Pinpoint the cell where the given text exists, returning its [X, Y] midpoint coordinate. 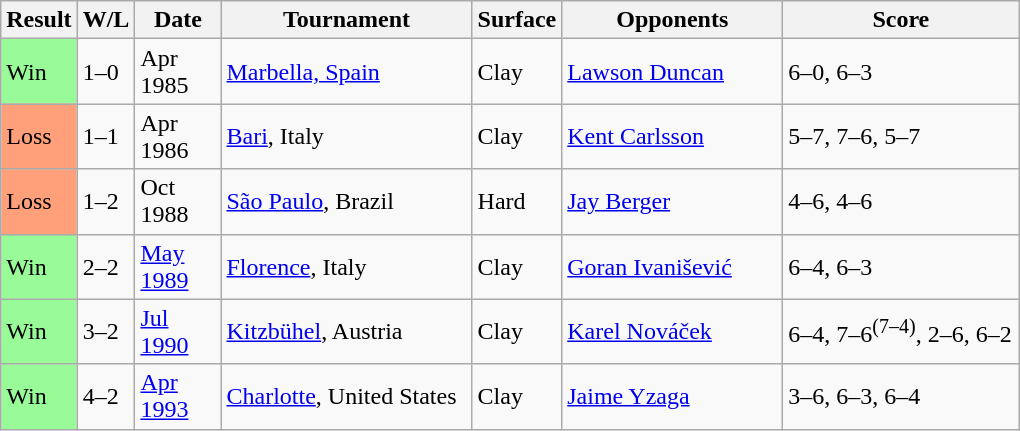
Apr 1985 [178, 72]
Opponents [672, 20]
Apr 1986 [178, 136]
1–2 [106, 202]
Lawson Duncan [672, 72]
Surface [517, 20]
1–0 [106, 72]
6–4, 7–6(7–4), 2–6, 6–2 [901, 332]
Bari, Italy [346, 136]
2–2 [106, 266]
Goran Ivanišević [672, 266]
Apr 1993 [178, 396]
Marbella, Spain [346, 72]
Jaime Yzaga [672, 396]
1–1 [106, 136]
Date [178, 20]
Jul 1990 [178, 332]
5–7, 7–6, 5–7 [901, 136]
Tournament [346, 20]
4–6, 4–6 [901, 202]
6–0, 6–3 [901, 72]
6–4, 6–3 [901, 266]
3–6, 6–3, 6–4 [901, 396]
Score [901, 20]
Charlotte, United States [346, 396]
4–2 [106, 396]
Kitzbühel, Austria [346, 332]
Oct 1988 [178, 202]
May 1989 [178, 266]
Karel Nováček [672, 332]
São Paulo, Brazil [346, 202]
Kent Carlsson [672, 136]
Hard [517, 202]
Result [39, 20]
Jay Berger [672, 202]
3–2 [106, 332]
W/L [106, 20]
Florence, Italy [346, 266]
